Output the (X, Y) coordinate of the center of the cell containing the given text.  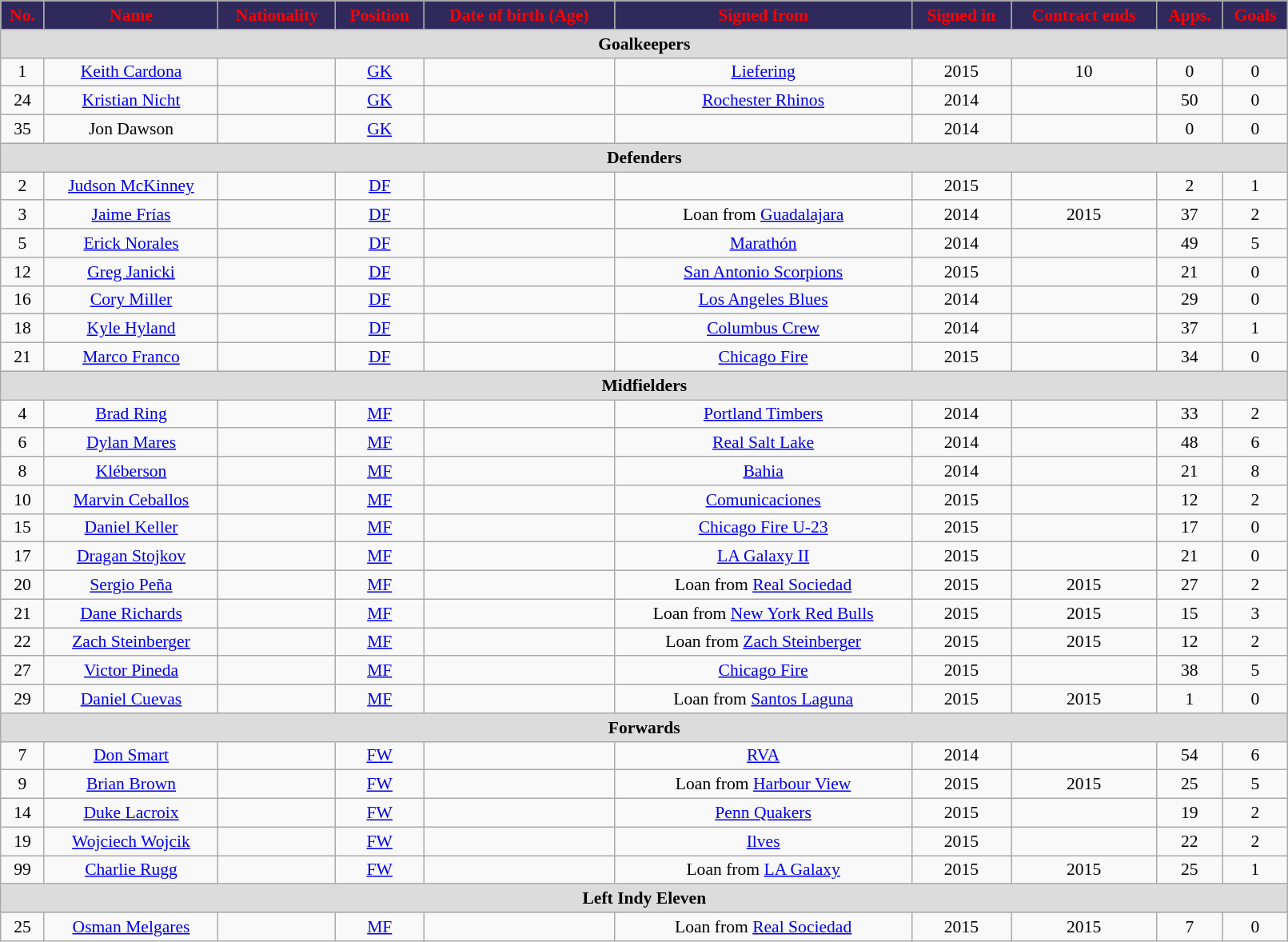
24 (22, 101)
Bahia (763, 471)
Loan from Zach Steinberger (763, 642)
Date of birth (Age) (520, 15)
Real Salt Lake (763, 443)
Marco Franco (131, 357)
Penn Quakers (763, 813)
RVA (763, 756)
Marathón (763, 243)
Rochester Rhinos (763, 101)
20 (22, 585)
Daniel Cuevas (131, 699)
Brian Brown (131, 784)
34 (1190, 357)
49 (1190, 243)
Loan from Santos Laguna (763, 699)
48 (1190, 443)
Sergio Peña (131, 585)
4 (22, 414)
Daniel Keller (131, 528)
Wojciech Wojcik (131, 841)
33 (1190, 414)
Victor Pineda (131, 671)
Comunicaciones (763, 500)
Loan from Harbour View (763, 784)
Columbus Crew (763, 329)
Forwards (644, 728)
No. (22, 15)
18 (22, 329)
Name (131, 15)
99 (22, 870)
Portland Timbers (763, 414)
Nationality (277, 15)
Marvin Ceballos (131, 500)
Jaime Frías (131, 215)
16 (22, 300)
LA Galaxy II (763, 557)
Left Indy Eleven (644, 899)
Contract ends (1084, 15)
Signed in (961, 15)
Apps. (1190, 15)
Cory Miller (131, 300)
Jon Dawson (131, 130)
35 (22, 130)
Dylan Mares (131, 443)
Ilves (763, 841)
Dragan Stojkov (131, 557)
Chicago Fire U-23 (763, 528)
9 (22, 784)
Kristian Nicht (131, 101)
Defenders (644, 158)
Zach Steinberger (131, 642)
50 (1190, 101)
14 (22, 813)
Charlie Rugg (131, 870)
Duke Lacroix (131, 813)
Kléberson (131, 471)
38 (1190, 671)
Loan from New York Red Bulls (763, 613)
Judson McKinney (131, 186)
Osman Melgares (131, 927)
San Antonio Scorpions (763, 272)
54 (1190, 756)
Brad Ring (131, 414)
Loan from Guadalajara (763, 215)
Don Smart (131, 756)
Liefering (763, 72)
Loan from LA Galaxy (763, 870)
Signed from (763, 15)
Los Angeles Blues (763, 300)
Erick Norales (131, 243)
Greg Janicki (131, 272)
Midfielders (644, 385)
Position (380, 15)
Dane Richards (131, 613)
Goals (1255, 15)
Kyle Hyland (131, 329)
Keith Cardona (131, 72)
Goalkeepers (644, 44)
